Identify which cell holds the provided text, then report its [x, y] central coordinate. 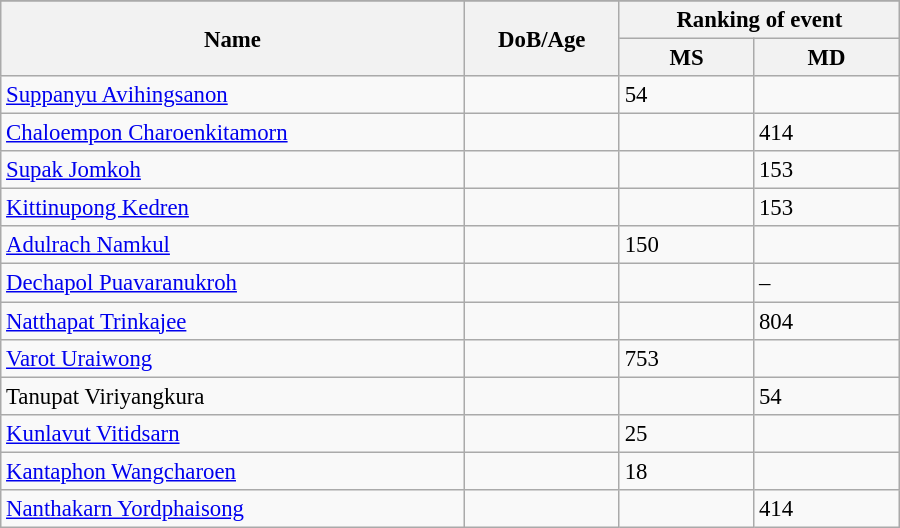
Natthapat Trinkajee [232, 321]
MD [827, 58]
Nanthakarn Yordphaisong [232, 509]
150 [686, 245]
Adulrach Namkul [232, 245]
Varot Uraiwong [232, 358]
804 [827, 321]
753 [686, 358]
Supak Jomkoh [232, 170]
25 [686, 433]
Chaloempon Charoenkitamorn [232, 133]
Dechapol Puavaranukroh [232, 283]
– [827, 283]
Kantaphon Wangcharoen [232, 471]
Kunlavut Vitidsarn [232, 433]
Name [232, 38]
18 [686, 471]
DoB/Age [542, 38]
Ranking of event [759, 20]
Suppanyu Avihingsanon [232, 95]
MS [686, 58]
Kittinupong Kedren [232, 208]
Tanupat Viriyangkura [232, 396]
